Search for the cell housing the specified text and yield its (X, Y) center coordinate. 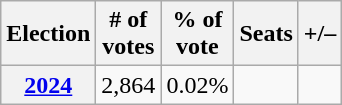
0.02% (198, 85)
% ofvote (198, 34)
2024 (48, 85)
Seats (266, 34)
2,864 (128, 85)
# ofvotes (128, 34)
Election (48, 34)
+/– (320, 34)
